Provide the (X, Y) coordinate of the cell's center where the given text is located.  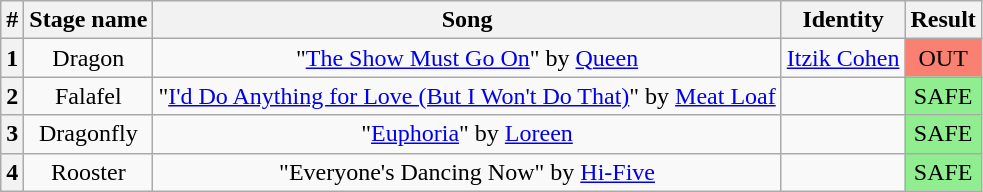
2 (12, 96)
Falafel (88, 96)
Dragonfly (88, 134)
Song (467, 20)
Result (943, 20)
1 (12, 58)
# (12, 20)
"Everyone's Dancing Now" by Hi-Five (467, 172)
Identity (843, 20)
Rooster (88, 172)
"The Show Must Go On" by Queen (467, 58)
3 (12, 134)
Dragon (88, 58)
Itzik Cohen (843, 58)
OUT (943, 58)
"Euphoria" by Loreen (467, 134)
Stage name (88, 20)
4 (12, 172)
"I'd Do Anything for Love (But I Won't Do That)" by Meat Loaf (467, 96)
